Scan for the cell matching the given text and deliver its [x, y] coordinate at center. 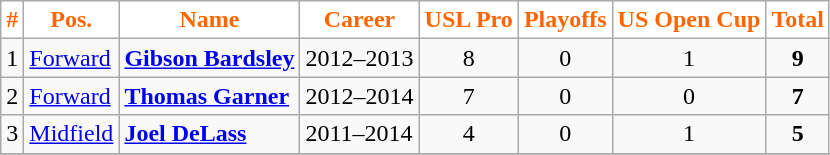
Midfield [72, 134]
US Open Cup [689, 20]
2012–2013 [360, 58]
2 [12, 96]
Playoffs [565, 20]
Total [798, 20]
8 [468, 58]
9 [798, 58]
3 [12, 134]
# [12, 20]
Thomas Garner [210, 96]
Gibson Bardsley [210, 58]
4 [468, 134]
Career [360, 20]
5 [798, 134]
Pos. [72, 20]
Joel DeLass [210, 134]
2012–2014 [360, 96]
Name [210, 20]
2011–2014 [360, 134]
USL Pro [468, 20]
